Detect which cell encompasses the target text, then output its (X, Y) center coordinate. 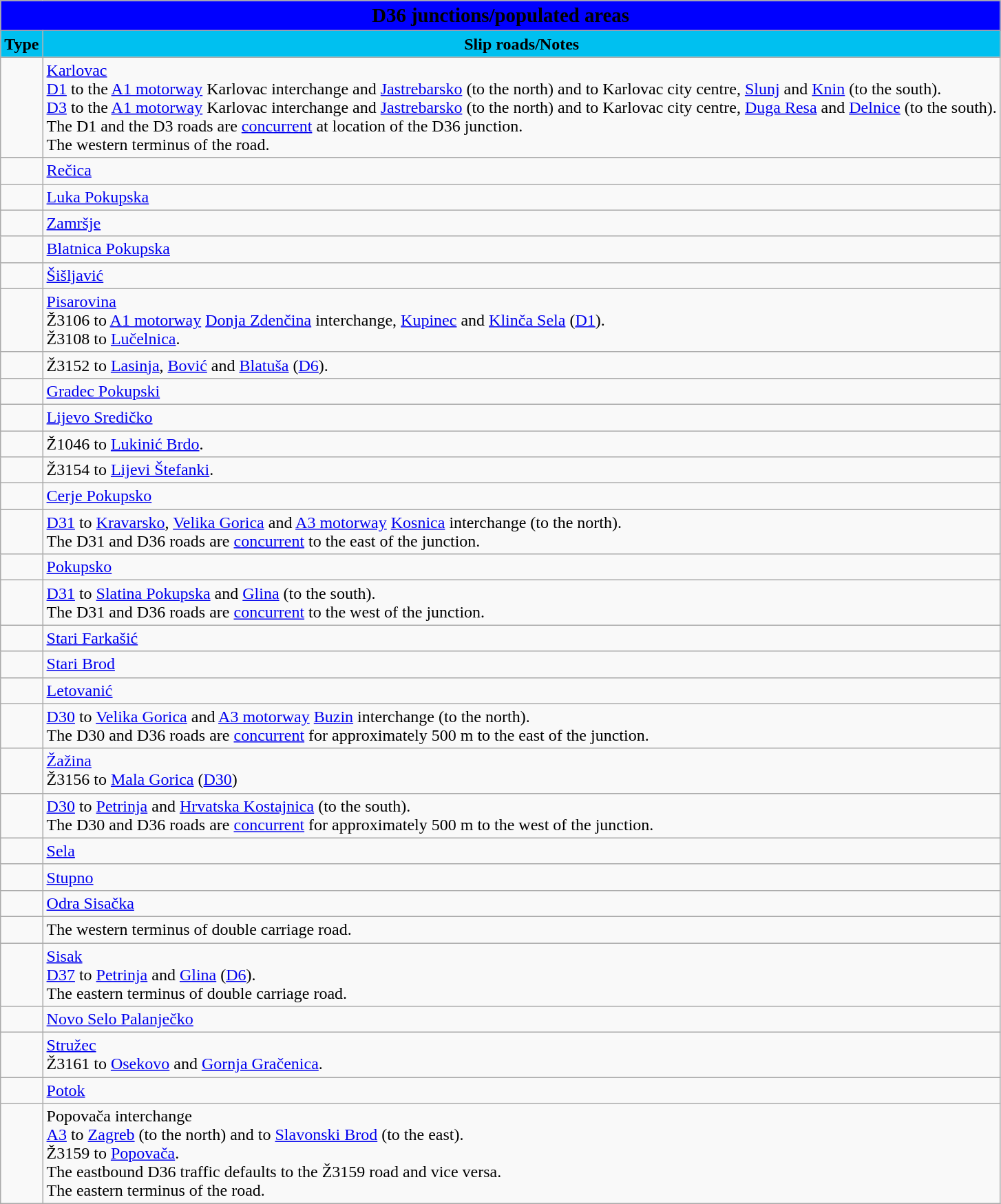
PisarovinaŽ3106 to A1 motorway Donja Zdenčina interchange, Kupinec and Klinča Sela (D1).Ž3108 to Lučelnica. (522, 320)
Blatnica Pokupska (522, 249)
Potok (522, 1090)
Lijevo Sredičko (522, 417)
D31 to Slatina Pokupska and Glina (to the south).The D31 and D36 roads are concurrent to the west of the junction. (522, 603)
StružecŽ3161 to Osekovo and Gornja Gračenica. (522, 1055)
Stari Farkašić (522, 638)
Stari Brod (522, 664)
Luka Pokupska (522, 197)
Sisak D37 to Petrinja and Glina (D6).The eastern terminus of double carriage road. (522, 975)
Zamršje (522, 223)
Letovanić (522, 690)
Slip roads/Notes (522, 44)
Novo Selo Palanječko (522, 1020)
ŽažinaŽ3156 to Mala Gorica (D30) (522, 771)
Ž3154 to Lijevi Štefanki. (522, 470)
Cerje Pokupsko (522, 496)
Pokupsko (522, 567)
Rečica (522, 171)
D36 junctions/populated areas (501, 16)
Ž3152 to Lasinja, Bović and Blatuša (D6). (522, 365)
Gradec Pokupski (522, 391)
Odra Sisačka (522, 903)
D30 to Petrinja and Hrvatska Kostajnica (to the south).The D30 and D36 roads are concurrent for approximately 500 m to the west of the junction. (522, 815)
D31 to Kravarsko, Velika Gorica and A3 motorway Kosnica interchange (to the north).The D31 and D36 roads are concurrent to the east of the junction. (522, 531)
Šišljavić (522, 275)
Type (22, 44)
Sela (522, 851)
The western terminus of double carriage road. (522, 929)
Stupno (522, 877)
Ž1046 to Lukinić Brdo. (522, 444)
